Capture the cell that displays the provided text and extract its [x, y] central coordinate. 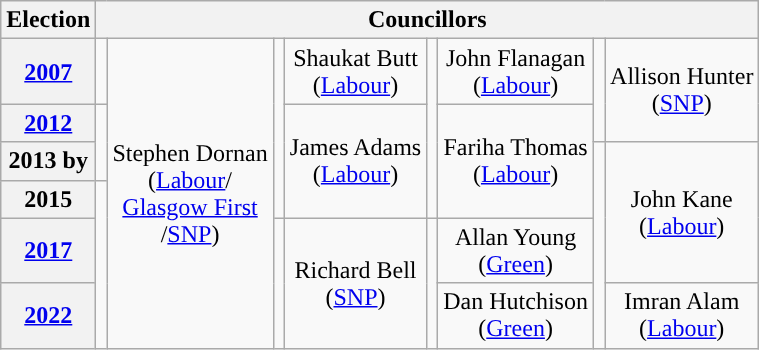
Dan Hutchison(Green) [516, 316]
Allison Hunter(SNP) [682, 90]
2015 [48, 199]
Fariha Thomas(Labour) [516, 161]
Allan Young(Green) [516, 250]
John Kane(Labour) [682, 212]
Election [48, 20]
2012 [48, 123]
2007 [48, 72]
2022 [48, 316]
Imran Alam(Labour) [682, 316]
2017 [48, 250]
2013 by [48, 161]
Richard Bell(SNP) [355, 283]
Shaukat Butt(Labour) [355, 72]
Councillors [428, 20]
Stephen Dornan(Labour/Glasgow First/SNP) [190, 194]
James Adams(Labour) [355, 161]
John Flanagan(Labour) [516, 72]
